Determine the (x, y) coordinate at the center of the cell enclosing the given text.  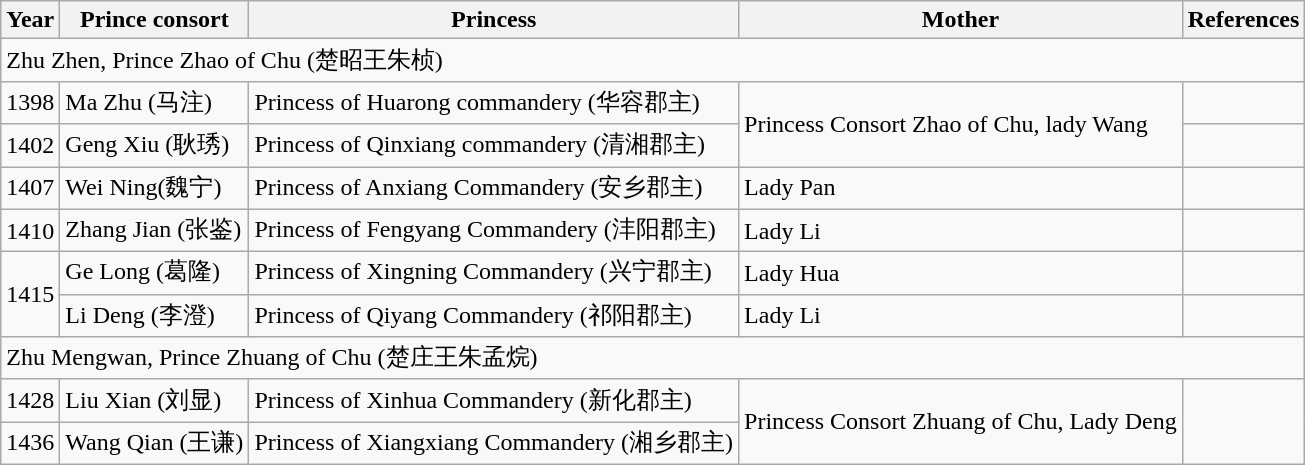
Zhu Zhen, Prince Zhao of Chu (楚昭王朱桢) (653, 60)
Lady Hua (961, 274)
Zhu Mengwan, Prince Zhuang of Chu (楚庄王朱孟烷) (653, 358)
1436 (30, 444)
Princess Consort Zhuang of Chu, Lady Deng (961, 422)
Lady Pan (961, 188)
Li Deng (李澄) (154, 316)
Wei Ning(魏宁) (154, 188)
Princess of Huarong commandery (华容郡主) (494, 102)
Princess of Fengyang Commandery (沣阳郡主) (494, 230)
Liu Xian (刘显) (154, 400)
References (1244, 20)
Mother (961, 20)
Princess of Xiangxiang Commandery (湘乡郡主) (494, 444)
Year (30, 20)
Ma Zhu (马注) (154, 102)
Wang Qian (王谦) (154, 444)
Princess Consort Zhao of Chu, lady Wang (961, 124)
Princess of Qinxiang commandery (清湘郡主) (494, 146)
Ge Long (葛隆) (154, 274)
Geng Xiu (耿琇) (154, 146)
Princess (494, 20)
Princess of Xinhua Commandery (新化郡主) (494, 400)
1410 (30, 230)
1407 (30, 188)
Zhang Jian (张鉴) (154, 230)
1415 (30, 294)
1402 (30, 146)
1398 (30, 102)
Princess of Qiyang Commandery (祁阳郡主) (494, 316)
1428 (30, 400)
Princess of Anxiang Commandery (安乡郡主) (494, 188)
Princess of Xingning Commandery (兴宁郡主) (494, 274)
Prince consort (154, 20)
